Determine the (x, y) coordinate at the center of the cell enclosing the given text.  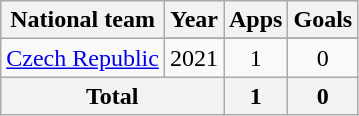
Year (194, 20)
Apps (256, 20)
Total (112, 96)
Goals (323, 20)
Czech Republic (83, 58)
2021 (194, 58)
National team (83, 20)
